Capture the cell that displays the provided text and extract its [x, y] central coordinate. 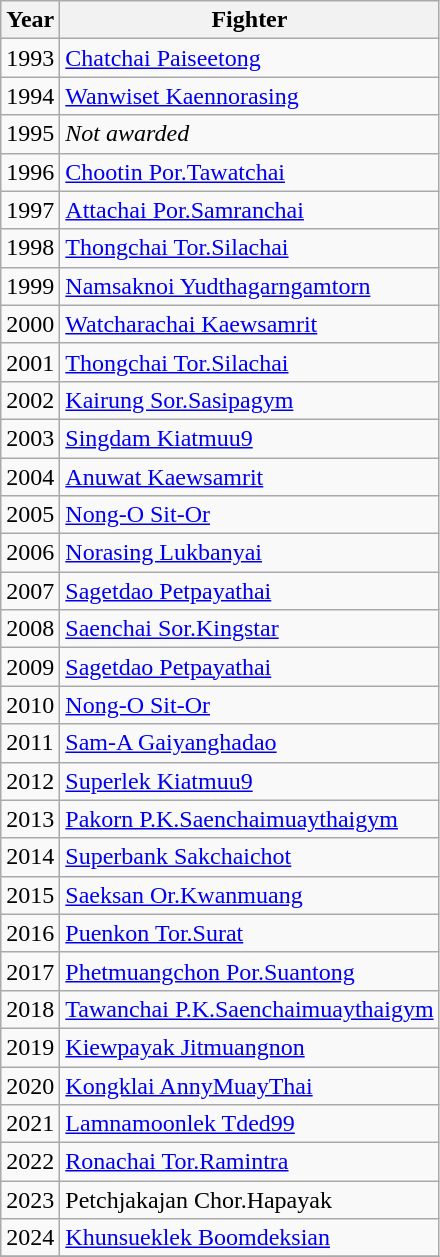
2001 [30, 362]
Year [30, 20]
Phetmuangchon Por.Suantong [250, 971]
2006 [30, 553]
2002 [30, 400]
Fighter [250, 20]
2003 [30, 438]
Saenchai Sor.Kingstar [250, 629]
2022 [30, 1162]
2011 [30, 743]
2012 [30, 781]
2016 [30, 933]
2024 [30, 1238]
Puenkon Tor.Surat [250, 933]
Kongklai AnnyMuayThai [250, 1085]
Kairung Sor.Sasipagym [250, 400]
Lamnamoonlek Tded99 [250, 1124]
Chatchai Paiseetong [250, 58]
Singdam Kiatmuu9 [250, 438]
Tawanchai P.K.Saenchaimuaythaigym [250, 1009]
2005 [30, 515]
Attachai Por.Samranchai [250, 210]
Norasing Lukbanyai [250, 553]
2013 [30, 819]
2014 [30, 857]
2000 [30, 324]
2010 [30, 705]
2020 [30, 1085]
Not awarded [250, 134]
Saeksan Or.Kwanmuang [250, 895]
Petchjakajan Chor.Hapayak [250, 1200]
1999 [30, 286]
1996 [30, 172]
Namsaknoi Yudthagarngamtorn [250, 286]
2009 [30, 667]
Chootin Por.Tawatchai [250, 172]
Superlek Kiatmuu9 [250, 781]
1995 [30, 134]
Khunsueklek Boomdeksian [250, 1238]
2023 [30, 1200]
2007 [30, 591]
1993 [30, 58]
2019 [30, 1047]
2018 [30, 1009]
1997 [30, 210]
1994 [30, 96]
Kiewpayak Jitmuangnon [250, 1047]
Wanwiset Kaennorasing [250, 96]
Watcharachai Kaewsamrit [250, 324]
Pakorn P.K.Saenchaimuaythaigym [250, 819]
2015 [30, 895]
1998 [30, 248]
Ronachai Tor.Ramintra [250, 1162]
Sam-A Gaiyanghadao [250, 743]
Anuwat Kaewsamrit [250, 477]
2017 [30, 971]
2021 [30, 1124]
Superbank Sakchaichot [250, 857]
2008 [30, 629]
2004 [30, 477]
